From the cell containing the given text, extract its center point as (x, y) coordinate. 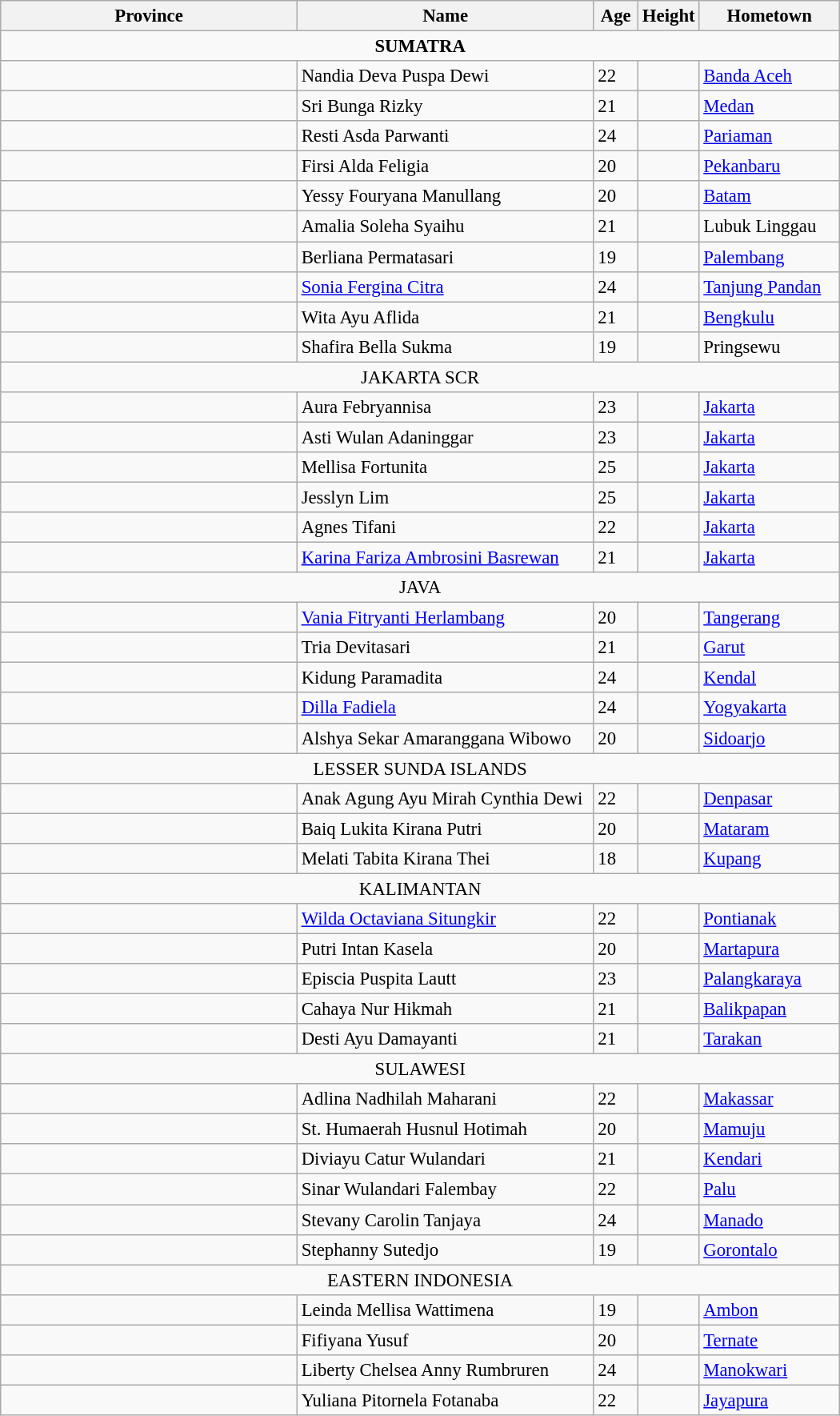
Aura Febryannisa (445, 407)
Sidoarjo (770, 738)
Sri Bunga Rizky (445, 106)
Alshya Sekar Amaranggana Wibowo (445, 738)
SUMATRA (421, 46)
Yogyakarta (770, 708)
Kendal (770, 678)
Bengkulu (770, 317)
Agnes Tifani (445, 527)
Sonia Fergina Citra (445, 287)
Vania Fitryanti Herlambang (445, 618)
Denpasar (770, 798)
Asti Wulan Adaninggar (445, 437)
Episcia Puspita Lautt (445, 979)
St. Humaerah Husnul Hotimah (445, 1129)
Name (445, 16)
Tarakan (770, 1039)
Height (669, 16)
JAVA (421, 588)
Batam (770, 196)
Liberty Chelsea Anny Rumbruren (445, 1370)
Resti Asda Parwanti (445, 136)
LESSER SUNDA ISLANDS (421, 768)
Sinar Wulandari Falembay (445, 1189)
Wita Ayu Aflida (445, 317)
Pariaman (770, 136)
Melati Tabita Kirana Thei (445, 859)
Tanjung Pandan (770, 287)
Shafira Bella Sukma (445, 347)
Cahaya Nur Hikmah (445, 1009)
Pekanbaru (770, 166)
Yessy Fouryana Manullang (445, 196)
EASTERN INDONESIA (421, 1280)
Berliana Permatasari (445, 257)
Stephanny Sutedjo (445, 1250)
Jesslyn Lim (445, 497)
Pontianak (770, 919)
Diviayu Catur Wulandari (445, 1160)
Ternate (770, 1340)
Tria Devitasari (445, 648)
Anak Agung Ayu Mirah Cynthia Dewi (445, 798)
Medan (770, 106)
Firsi Alda Feligia (445, 166)
Manokwari (770, 1370)
Putri Intan Kasela (445, 949)
SULAWESI (421, 1069)
Mamuju (770, 1129)
Pringsewu (770, 347)
Makassar (770, 1099)
Desti Ayu Damayanti (445, 1039)
Kupang (770, 859)
KALIMANTAN (421, 889)
Karina Fariza Ambrosini Basrewan (445, 558)
Wilda Octaviana Situngkir (445, 919)
Yuliana Pitornela Fotanaba (445, 1400)
Garut (770, 648)
Lubuk Linggau (770, 227)
Hometown (770, 16)
Fifiyana Yusuf (445, 1340)
Age (616, 16)
18 (616, 859)
Baiq Lukita Kirana Putri (445, 828)
Mataram (770, 828)
Tangerang (770, 618)
Gorontalo (770, 1250)
Banda Aceh (770, 76)
Palangkaraya (770, 979)
Leinda Mellisa Wattimena (445, 1310)
Province (149, 16)
Mellisa Fortunita (445, 467)
Kendari (770, 1160)
Balikpapan (770, 1009)
JAKARTA SCR (421, 377)
Manado (770, 1220)
Stevany Carolin Tanjaya (445, 1220)
Palu (770, 1189)
Adlina Nadhilah Maharani (445, 1099)
Martapura (770, 949)
Kidung Paramadita (445, 678)
Amalia Soleha Syaihu (445, 227)
Dilla Fadiela (445, 708)
Nandia Deva Puspa Dewi (445, 76)
Jayapura (770, 1400)
Palembang (770, 257)
Ambon (770, 1310)
